Determine the [x, y] coordinate at the center of the cell enclosing the given text.  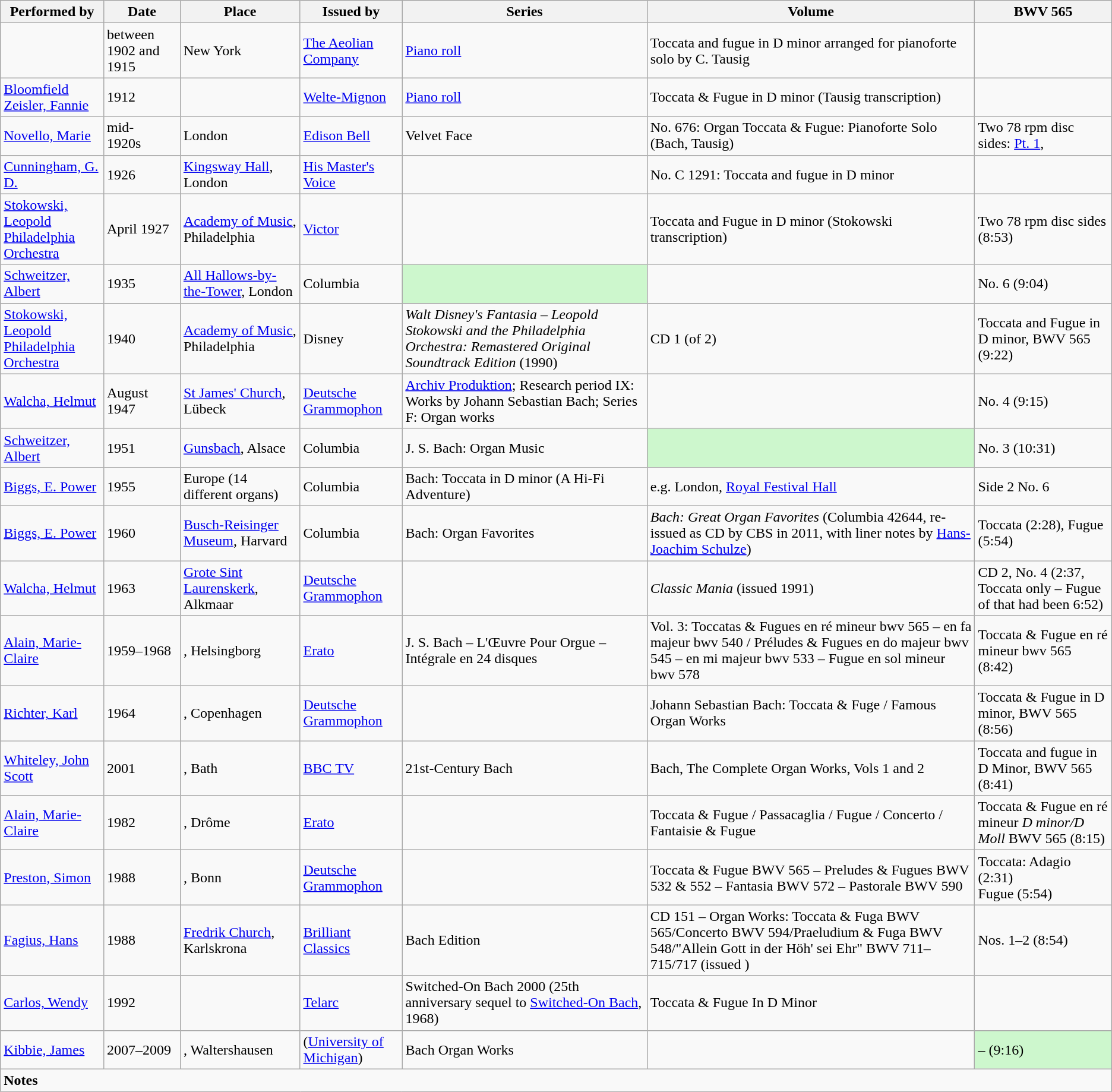
Preston, Simon [52, 878]
No. 3 (10:31) [1043, 448]
(University of Michigan) [351, 1049]
CD 1 (of 2) [811, 339]
J. S. Bach: Organ Music [525, 448]
CD 2, No. 4 (2:37, Toccata only – Fugue of that had been 6:52) [1043, 588]
, Bonn [240, 878]
1992 [141, 1003]
Two 78 rpm disc sides (8:53) [1043, 229]
Johann Sebastian Bach: Toccata & Fuge / Famous Organ Works [811, 714]
No. 676: Organ Toccata & Fugue: Pianoforte Solo (Bach, Tausig) [811, 135]
, Waltershausen [240, 1049]
Toccata & Fugue In D Minor [811, 1003]
Toccata and Fugue in D minor (Stokowski transcription) [811, 229]
Volume [811, 12]
1955 [141, 486]
August 1947 [141, 401]
New York [240, 51]
Novello, Marie [52, 135]
Archiv Produktion; Research period IX: Works by Johann Sebastian Bach; Series F: Organ works [525, 401]
Gunsbach, Alsace [240, 448]
Velvet Face [525, 135]
Toccata & Fugue en ré mineur bwv 565 (8:42) [1043, 651]
Bach Edition [525, 940]
1982 [141, 823]
, Copenhagen [240, 714]
Walt Disney's Fantasia – Leopold Stokowski and the Philadelphia Orchestra: Remastered Original Soundtrack Edition (1990) [525, 339]
Nos. 1–2 (8:54) [1043, 940]
1951 [141, 448]
Performed by [52, 12]
The Aeolian Company [351, 51]
1912 [141, 97]
Toccata: Adagio (2:31)Fugue (5:54) [1043, 878]
Richter, Karl [52, 714]
Toccata and fugue in D Minor, BWV 565 (8:41) [1043, 768]
Bach: Organ Favorites [525, 533]
Date [141, 12]
Bach: Great Organ Favorites (Columbia 42644, re-issued as CD by CBS in 2011, with liner notes by Hans-Joachim Schulze) [811, 533]
, Drôme [240, 823]
Kingsway Hall, London [240, 175]
1935 [141, 284]
Toccata and Fugue in D minor, BWV 565 (9:22) [1043, 339]
Toccata and fugue in D minor arranged for pianoforte solo by C. Tausig [811, 51]
Toccata & Fugue in D minor, BWV 565 (8:56) [1043, 714]
1940 [141, 339]
Side 2 No. 6 [1043, 486]
Bach: Toccata in D minor (A Hi-Fi Adventure) [525, 486]
Notes [556, 1080]
BBC TV [351, 768]
Busch-Reisinger Museum, Harvard [240, 533]
, Helsingborg [240, 651]
Edison Bell [351, 135]
All Hallows-by-the-Tower, London [240, 284]
between 1902 and 1915 [141, 51]
BWV 565 [1043, 12]
Two 78 rpm disc sides: Pt. 1, [1043, 135]
April 1927 [141, 229]
Carlos, Wendy [52, 1003]
2001 [141, 768]
e.g. London, Royal Festival Hall [811, 486]
London [240, 135]
Toccata & Fugue / Passacaglia / Fugue / Concerto / Fantaisie & Fugue [811, 823]
Place [240, 12]
Disney [351, 339]
Brilliant Classics [351, 940]
His Master's Voice [351, 175]
Fagius, Hans [52, 940]
Series [525, 12]
Bach Organ Works [525, 1049]
Cunningham, G. D. [52, 175]
Classic Mania (issued 1991) [811, 588]
1964 [141, 714]
St James' Church, Lübeck [240, 401]
No. 4 (9:15) [1043, 401]
Toccata & Fugue en ré mineur D minor/D Moll BWV 565 (8:15) [1043, 823]
1963 [141, 588]
mid-1920s [141, 135]
Issued by [351, 12]
Switched-On Bach 2000 (25th anniversary sequel to Switched-On Bach, 1968) [525, 1003]
Toccata & Fugue BWV 565 – Preludes & Fugues BWV 532 & 552 – Fantasia BWV 572 – Pastorale BWV 590 [811, 878]
1926 [141, 175]
21st-Century Bach [525, 768]
CD 151 – Organ Works: Toccata & Fuga BWV 565/Concerto BWV 594/Praeludium & Fuga BWV 548/"Allein Gott in der Höh' sei Ehr" BWV 711–715/717 (issued ) [811, 940]
Victor [351, 229]
1959–1968 [141, 651]
Telarc [351, 1003]
Europe (14 different organs) [240, 486]
– (9:16) [1043, 1049]
Fredrik Church, Karlskrona [240, 940]
1960 [141, 533]
Grote Sint Laurenskerk, Alkmaar [240, 588]
Kibbie, James [52, 1049]
, Bath [240, 768]
Bloomfield Zeisler, Fannie [52, 97]
Bach, The Complete Organ Works, Vols 1 and 2 [811, 768]
Whiteley, John Scott [52, 768]
2007–2009 [141, 1049]
Toccata & Fugue in D minor (Tausig transcription) [811, 97]
Toccata (2:28), Fugue (5:54) [1043, 533]
No. 6 (9:04) [1043, 284]
No. C 1291: Toccata and fugue in D minor [811, 175]
J. S. Bach – L'Œuvre Pour Orgue – Intégrale en 24 disques [525, 651]
Welte-Mignon [351, 97]
